For the text-containing cell, return its midpoint in (x, y) coordinate format. 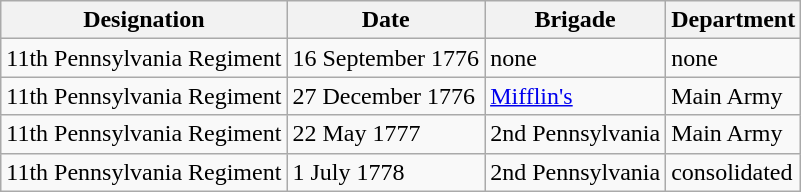
22 May 1777 (386, 134)
Designation (144, 20)
Brigade (576, 20)
27 December 1776 (386, 96)
Department (734, 20)
consolidated (734, 172)
Date (386, 20)
1 July 1778 (386, 172)
Mifflin's (576, 96)
16 September 1776 (386, 58)
